Pinpoint the cell where the given text exists, returning its [x, y] midpoint coordinate. 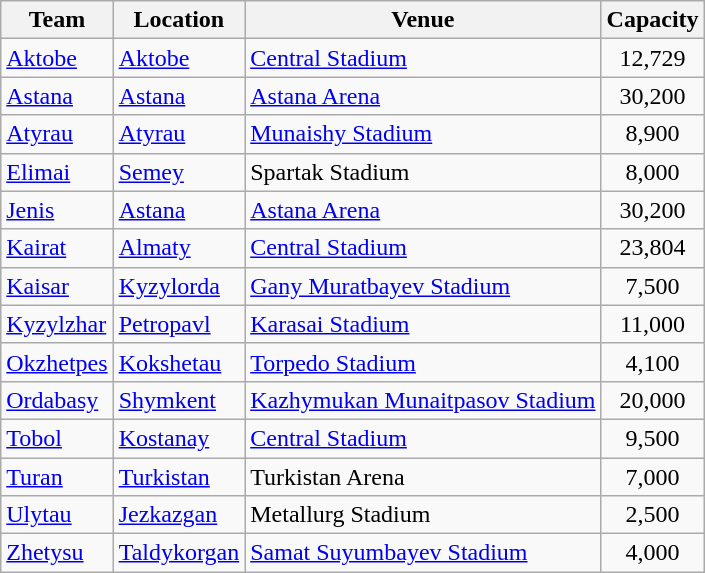
Torpedo Stadium [423, 362]
Ordabasy [57, 400]
8,900 [652, 134]
Taldykorgan [179, 553]
Samat Suyumbayev Stadium [423, 553]
Kyzylzhar [57, 324]
Kairat [57, 248]
Metallurg Stadium [423, 515]
Elimai [57, 172]
Gany Muratbayev Stadium [423, 286]
Kaisar [57, 286]
Turkistan [179, 477]
Turan [57, 477]
Zhetysu [57, 553]
Karasai Stadium [423, 324]
Ulytau [57, 515]
Kazhymukan Munaitpasov Stadium [423, 400]
8,000 [652, 172]
Kyzylorda [179, 286]
Location [179, 20]
23,804 [652, 248]
12,729 [652, 58]
Turkistan Arena [423, 477]
Kokshetau [179, 362]
Okzhetpes [57, 362]
Jenis [57, 210]
Almaty [179, 248]
Capacity [652, 20]
Venue [423, 20]
Team [57, 20]
Munaishy Stadium [423, 134]
Petropavl [179, 324]
11,000 [652, 324]
2,500 [652, 515]
Spartak Stadium [423, 172]
Shymkent [179, 400]
Tobol [57, 438]
7,000 [652, 477]
Kostanay [179, 438]
9,500 [652, 438]
Jezkazgan [179, 515]
4,100 [652, 362]
Semey [179, 172]
20,000 [652, 400]
4,000 [652, 553]
7,500 [652, 286]
